Determine the (X, Y) coordinate at the center of the cell enclosing the given text.  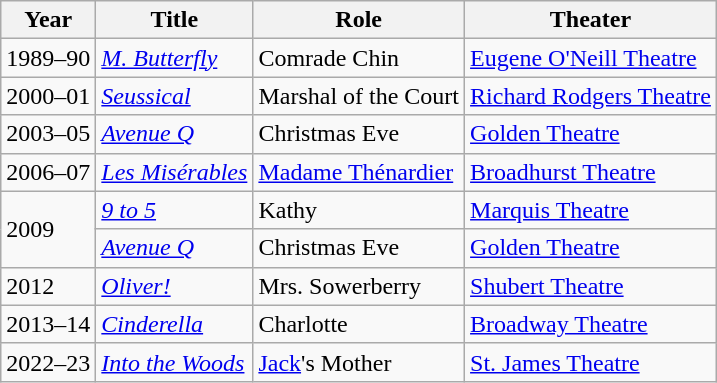
Richard Rodgers Theatre (591, 96)
9 to 5 (174, 210)
2000–01 (48, 96)
2012 (48, 286)
Seussical (174, 96)
Marquis Theatre (591, 210)
Charlotte (359, 324)
Kathy (359, 210)
Madame Thénardier (359, 172)
Role (359, 20)
Jack's Mother (359, 362)
M. Butterfly (174, 58)
2009 (48, 229)
Shubert Theatre (591, 286)
2013–14 (48, 324)
Broadway Theatre (591, 324)
Les Misérables (174, 172)
2006–07 (48, 172)
2003–05 (48, 134)
2022–23 (48, 362)
Comrade Chin (359, 58)
Eugene O'Neill Theatre (591, 58)
Mrs. Sowerberry (359, 286)
1989–90 (48, 58)
Cinderella (174, 324)
Into the Woods (174, 362)
St. James Theatre (591, 362)
Title (174, 20)
Broadhurst Theatre (591, 172)
Marshal of the Court (359, 96)
Theater (591, 20)
Oliver! (174, 286)
Year (48, 20)
